Capture the cell that displays the provided text and extract its [x, y] central coordinate. 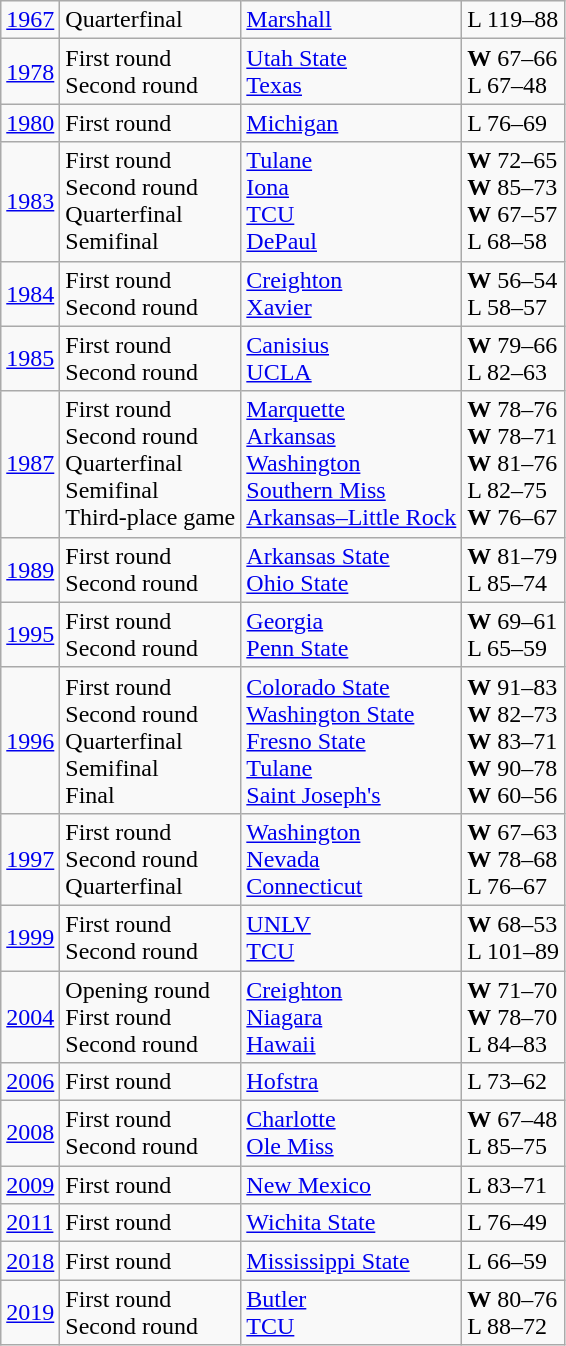
Quarterfinal [150, 20]
W 79–66L 82–63 [514, 358]
2008 [30, 1134]
New Mexico [352, 1185]
1995 [30, 634]
Utah State Texas [352, 72]
CreightonXavier [352, 294]
Wichita State [352, 1223]
2019 [30, 1312]
Opening roundFirst roundSecond round [150, 1016]
W 72–65W 85–73W 67–57L 68–58 [514, 202]
Butler TCU [352, 1312]
Michigan [352, 123]
2006 [30, 1082]
Arkansas StateOhio State [352, 570]
First roundSecond roundQuarterfinalSemifinal [150, 202]
1980 [30, 123]
1996 [30, 740]
1984 [30, 294]
Mississippi State [352, 1261]
1987 [30, 464]
Hofstra [352, 1082]
L 76–69 [514, 123]
2009 [30, 1185]
L 66–59 [514, 1261]
2011 [30, 1223]
W 78–76W 78–71W 81–76L 82–75W 76–67 [514, 464]
W 67–66 L 67–48 [514, 72]
W 67–63W 78–68L 76–67 [514, 859]
W 71–70W 78–70L 84–83 [514, 1016]
CharlotteOle Miss [352, 1134]
L 119–88 [514, 20]
1983 [30, 202]
Marshall [352, 20]
L 73–62 [514, 1082]
1997 [30, 859]
2018 [30, 1261]
First roundSecond roundQuarterfinalSemifinalFinal [150, 740]
W 81–79L 85–74 [514, 570]
First roundSecond roundQuarterfinal [150, 859]
1999 [30, 938]
L 76–49 [514, 1223]
W 91–83W 82–73W 83–71W 90–78W 60–56 [514, 740]
GeorgiaPenn State [352, 634]
W 56–54L 58–57 [514, 294]
UNLVTCU [352, 938]
TulaneIonaTCUDePaul [352, 202]
2004 [30, 1016]
1989 [30, 570]
MarquetteArkansasWashingtonSouthern MissArkansas–Little Rock [352, 464]
1967 [30, 20]
L 83–71 [514, 1185]
1978 [30, 72]
Colorado StateWashington StateFresno StateTulaneSaint Joseph's [352, 740]
CanisiusUCLA [352, 358]
W 80–76L 88–72 [514, 1312]
W 68–53L 101–89 [514, 938]
W 69–61L 65–59 [514, 634]
W 67–48L 85–75 [514, 1134]
CreightonNiagaraHawaii [352, 1016]
WashingtonNevadaConnecticut [352, 859]
1985 [30, 358]
First roundSecond roundQuarterfinalSemifinalThird-place game [150, 464]
